Output the (x, y) coordinate of the center of the cell containing the given text.  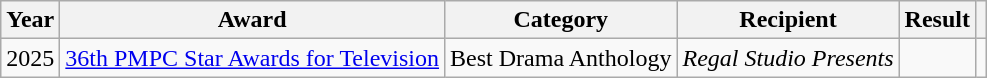
Category (561, 20)
Recipient (788, 20)
Award (252, 20)
Best Drama Anthology (561, 58)
Year (30, 20)
2025 (30, 58)
Result (937, 20)
Regal Studio Presents (788, 58)
36th PMPC Star Awards for Television (252, 58)
